Extract the (x, y) coordinate from the center of the cell holding the provided text.  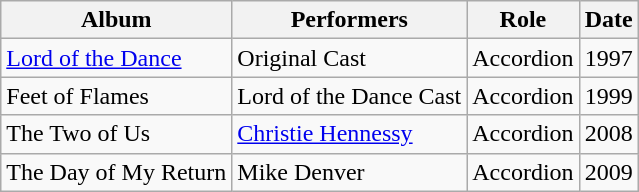
Lord of the Dance Cast (350, 96)
The Day of My Return (116, 172)
Role (523, 20)
1997 (608, 58)
The Two of Us (116, 134)
Date (608, 20)
Feet of Flames (116, 96)
2009 (608, 172)
Lord of the Dance (116, 58)
Original Cast (350, 58)
Christie Hennessy (350, 134)
2008 (608, 134)
Performers (350, 20)
Mike Denver (350, 172)
Album (116, 20)
1999 (608, 96)
